Extract the [X, Y] coordinate from the center of the cell holding the provided text.  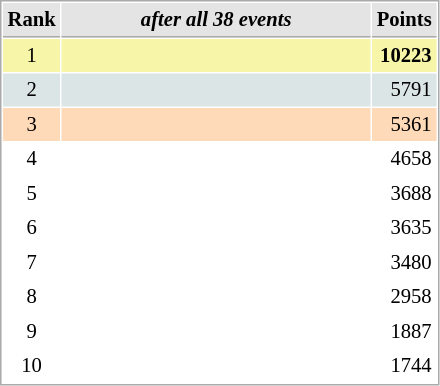
10 [32, 366]
Rank [32, 20]
1744 [404, 366]
6 [32, 228]
3635 [404, 228]
7 [32, 262]
8 [32, 296]
9 [32, 332]
1887 [404, 332]
Points [404, 20]
5791 [404, 90]
4 [32, 158]
after all 38 events [216, 20]
2 [32, 90]
2958 [404, 296]
5361 [404, 124]
3 [32, 124]
3688 [404, 194]
10223 [404, 56]
1 [32, 56]
5 [32, 194]
4658 [404, 158]
3480 [404, 262]
